Search for the cell housing the specified text and yield its (X, Y) center coordinate. 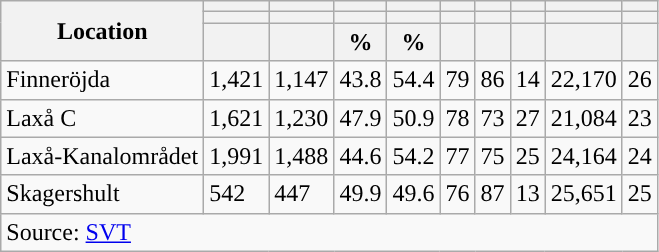
14 (528, 80)
26 (640, 80)
43.8 (360, 80)
54.2 (414, 156)
447 (302, 194)
79 (458, 80)
1,147 (302, 80)
24,164 (584, 156)
Finneröjda (102, 80)
Location (102, 31)
78 (458, 118)
1,488 (302, 156)
87 (492, 194)
Laxå-Kanalområdet (102, 156)
54.4 (414, 80)
Skagershult (102, 194)
76 (458, 194)
47.9 (360, 118)
44.6 (360, 156)
13 (528, 194)
27 (528, 118)
1,230 (302, 118)
22,170 (584, 80)
86 (492, 80)
1,991 (236, 156)
Laxå C (102, 118)
24 (640, 156)
23 (640, 118)
21,084 (584, 118)
1,421 (236, 80)
75 (492, 156)
25,651 (584, 194)
1,621 (236, 118)
49.6 (414, 194)
Source: SVT (330, 232)
50.9 (414, 118)
542 (236, 194)
77 (458, 156)
49.9 (360, 194)
73 (492, 118)
